Return the [X, Y] coordinate for the center point of the cell that contains the specified text.  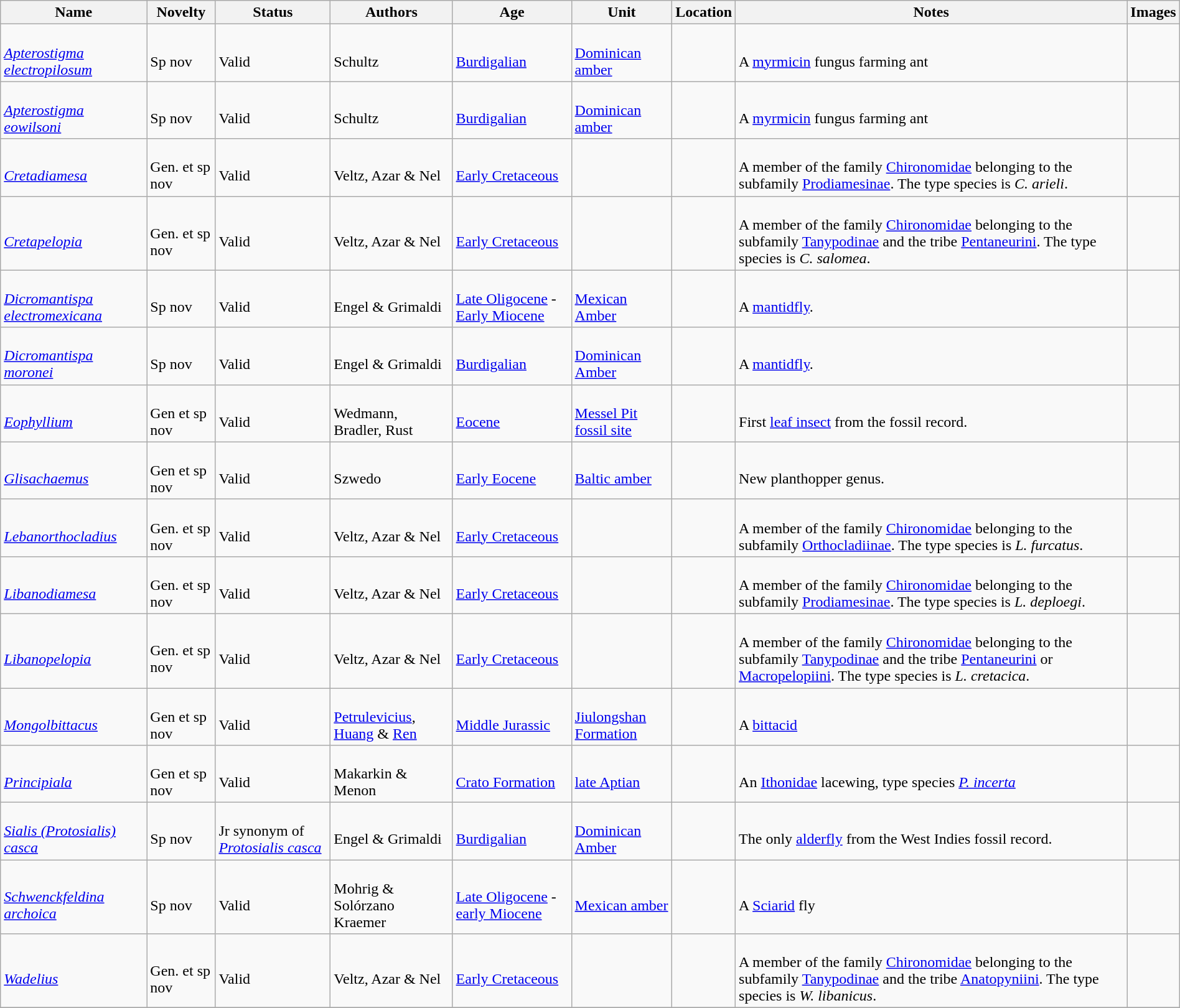
Age [512, 12]
Apterostigma electropilosum [73, 53]
Petrulevicius, Huang & Ren [391, 717]
Early Eocene [512, 470]
late Aptian [622, 774]
Mexican Amber [622, 299]
Jr synonym of Protosialis casca [273, 831]
A member of the family Chironomidae belonging to the subfamily Tanypodinae and the tribe Pentaneurini. The type species is C. salomea. [931, 233]
A member of the family Chironomidae belonging to the subfamily Prodiamesinae. The type species is C. arieli. [931, 167]
Libanodiamesa [73, 585]
A bittacid [931, 717]
Eophyllium [73, 413]
Middle Jurassic [512, 717]
Jiulongshan Formation [622, 717]
Cretapelopia [73, 233]
Late Oligocene - early Miocene [512, 897]
Mongolbittacus [73, 717]
The only alderfly from the West Indies fossil record. [931, 831]
Schwenckfeldina archoica [73, 897]
An Ithonidae lacewing, type species P. incerta [931, 774]
Eocene [512, 413]
Lebanorthocladius [73, 528]
Mohrig & Solórzano Kraemer [391, 897]
Status [273, 12]
Wedmann, Bradler, Rust [391, 413]
Novelty [181, 12]
Notes [931, 12]
Dicromantispa moronei [73, 356]
Unit [622, 12]
Mexican amber [622, 897]
Libanopelopia [73, 651]
Name [73, 12]
Baltic amber [622, 470]
A member of the family Chironomidae belonging to the subfamily Orthocladiinae. The type species is L. furcatus. [931, 528]
Images [1153, 12]
A Sciarid fly [931, 897]
A member of the family Chironomidae belonging to the subfamily Tanypodinae and the tribe Anatopyniini. The type species is W. libanicus. [931, 971]
Szwedo [391, 470]
Apterostigma eowilsoni [73, 110]
Principiala [73, 774]
First leaf insect from the fossil record. [931, 413]
Messel Pit fossil site [622, 413]
Crato Formation [512, 774]
New planthopper genus. [931, 470]
Glisachaemus [73, 470]
Sialis (Protosialis) casca [73, 831]
Location [704, 12]
A member of the family Chironomidae belonging to the subfamily Prodiamesinae. The type species is L. deploegi. [931, 585]
Cretadiamesa [73, 167]
Late Oligocene - Early Miocene [512, 299]
Dicromantispa electromexicana [73, 299]
Wadelius [73, 971]
Authors [391, 12]
Makarkin & Menon [391, 774]
